Pinpoint the cell where the given text exists, returning its (X, Y) midpoint coordinate. 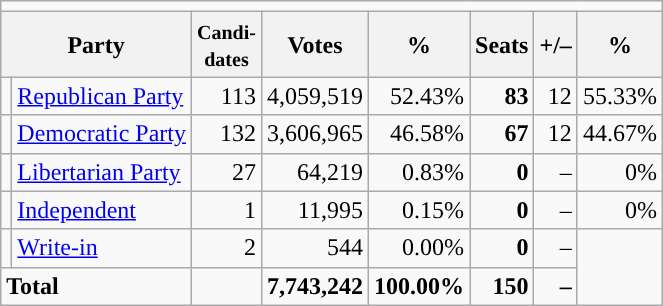
Total (96, 286)
Party (96, 44)
Libertarian Party (102, 172)
27 (226, 172)
2 (226, 248)
1 (226, 210)
83 (502, 96)
150 (502, 286)
46.58% (420, 134)
55.33% (620, 96)
132 (226, 134)
52.43% (420, 96)
+/– (556, 44)
11,995 (314, 210)
7,743,242 (314, 286)
44.67% (620, 134)
Votes (314, 44)
4,059,519 (314, 96)
Write-in (102, 248)
113 (226, 96)
Republican Party (102, 96)
0.83% (420, 172)
0.15% (420, 210)
64,219 (314, 172)
100.00% (420, 286)
Candi-dates (226, 44)
Democratic Party (102, 134)
67 (502, 134)
544 (314, 248)
Independent (102, 210)
3,606,965 (314, 134)
Seats (502, 44)
0.00% (420, 248)
